Identify which cell holds the provided text, then report its [X, Y] central coordinate. 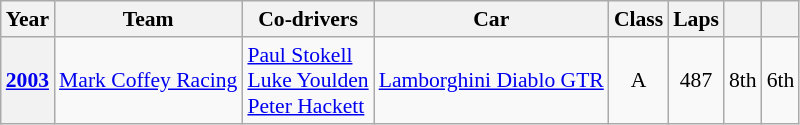
8th [743, 80]
Year [28, 19]
Class [638, 19]
6th [781, 80]
Car [492, 19]
Co-drivers [308, 19]
2003 [28, 80]
Mark Coffey Racing [148, 80]
Lamborghini Diablo GTR [492, 80]
Team [148, 19]
487 [696, 80]
Laps [696, 19]
A [638, 80]
Paul Stokell Luke Youlden Peter Hackett [308, 80]
